Scan for the cell matching the given text and deliver its (X, Y) coordinate at center. 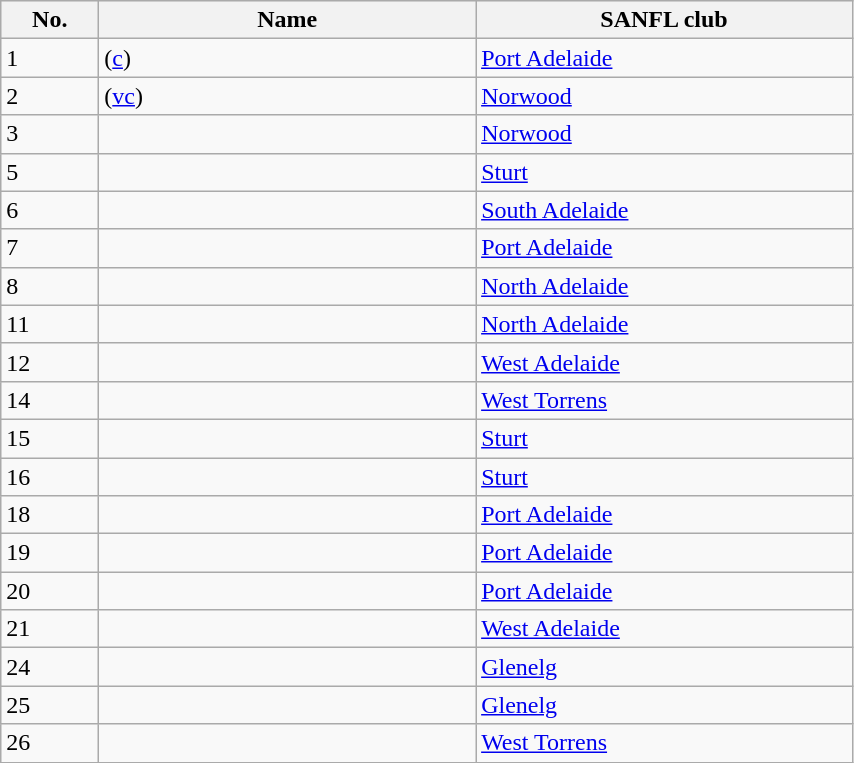
14 (50, 400)
7 (50, 248)
3 (50, 134)
8 (50, 286)
19 (50, 553)
15 (50, 438)
21 (50, 629)
26 (50, 743)
16 (50, 477)
No. (50, 20)
18 (50, 515)
6 (50, 210)
20 (50, 591)
(c) (288, 58)
2 (50, 96)
South Adelaide (664, 210)
(vc) (288, 96)
11 (50, 324)
1 (50, 58)
SANFL club (664, 20)
25 (50, 705)
Name (288, 20)
5 (50, 172)
24 (50, 667)
12 (50, 362)
